Capture the cell that displays the provided text and extract its (X, Y) central coordinate. 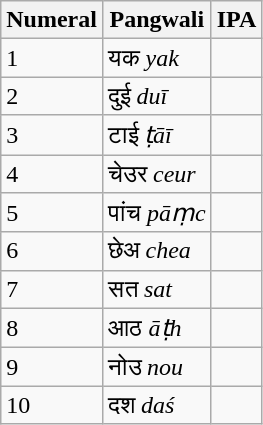
8 (52, 328)
दश daś (156, 405)
5 (52, 213)
चेउर ceur (156, 173)
छेअ chea (156, 251)
9 (52, 367)
3 (52, 135)
6 (52, 251)
10 (52, 405)
नोउ nou (156, 367)
2 (52, 96)
टाई ṭāī (156, 135)
दुई duī (156, 96)
यक yak (156, 58)
पांच pāṃc (156, 213)
सत sat (156, 289)
4 (52, 173)
Numeral (52, 20)
Pangwali (156, 20)
आठ āṭh (156, 328)
IPA (236, 20)
1 (52, 58)
7 (52, 289)
